Determine the (X, Y) coordinate at the center of the cell enclosing the given text.  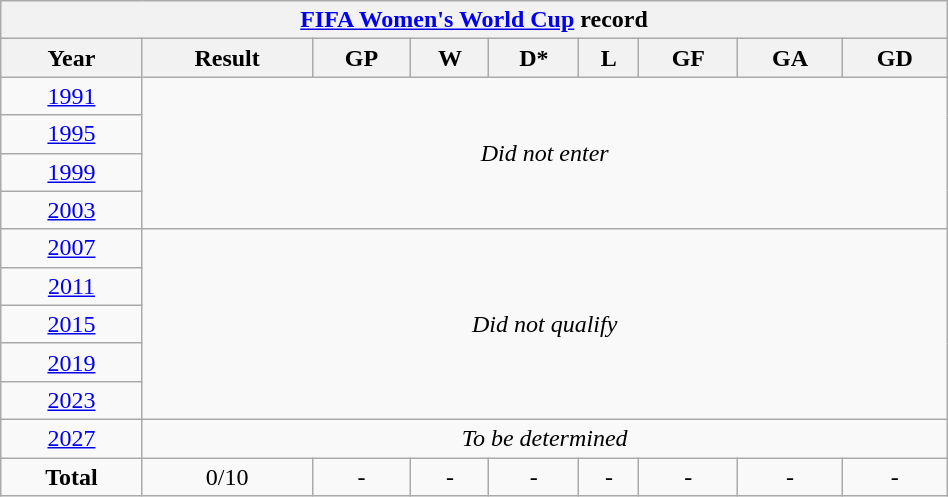
2023 (72, 400)
To be determined (544, 438)
Year (72, 58)
Result (227, 58)
2003 (72, 210)
Did not qualify (544, 324)
1991 (72, 96)
2015 (72, 324)
1995 (72, 134)
Did not enter (544, 153)
2019 (72, 362)
1999 (72, 172)
Total (72, 477)
FIFA Women's World Cup record (474, 20)
GP (362, 58)
D* (534, 58)
2027 (72, 438)
2007 (72, 248)
L (609, 58)
0/10 (227, 477)
GA (790, 58)
GF (688, 58)
2011 (72, 286)
W (450, 58)
GD (894, 58)
